Extract the (X, Y) coordinate from the center of the cell holding the provided text.  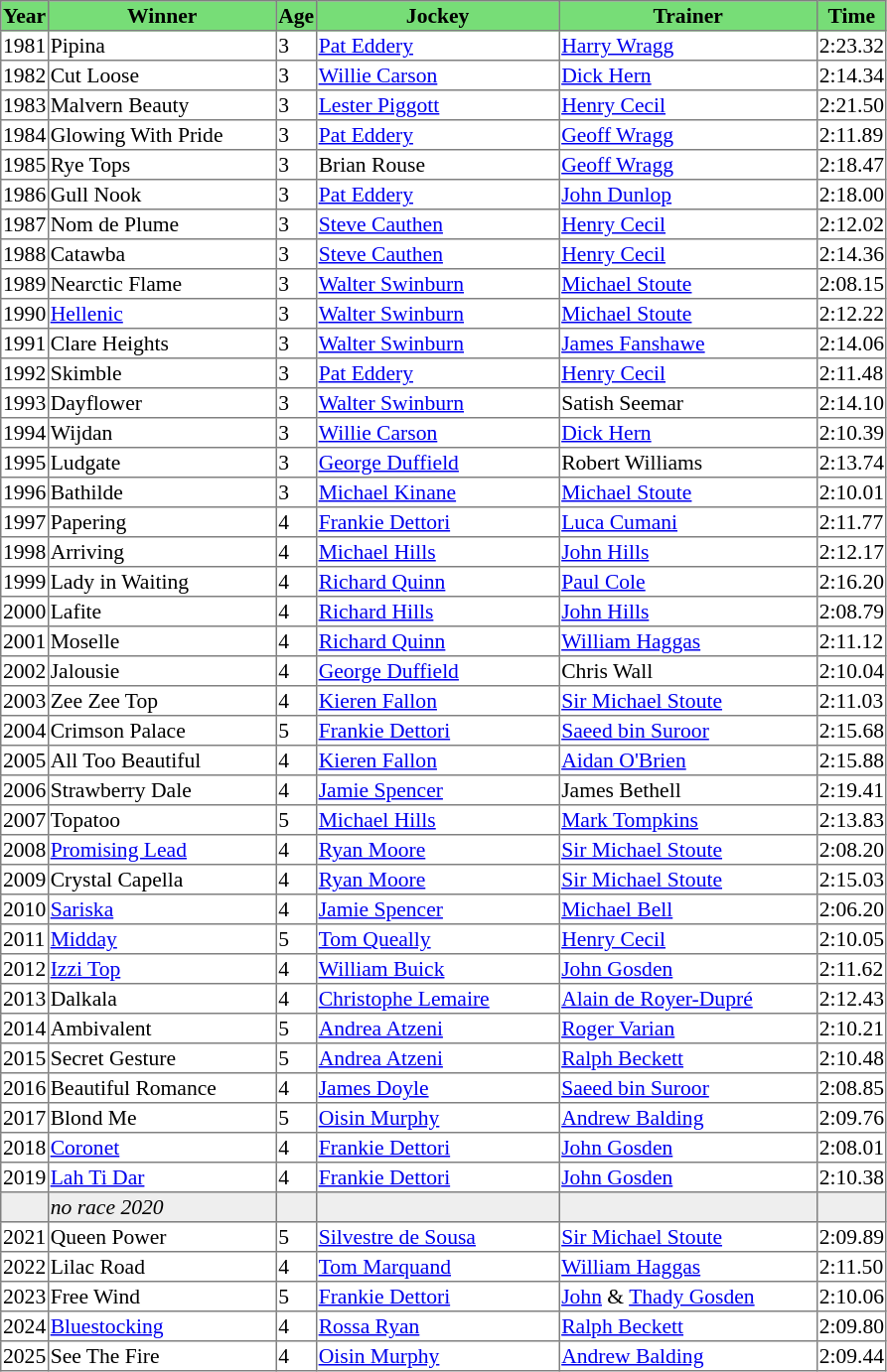
Lah Ti Dar (162, 1177)
2:14.34 (851, 75)
Silvestre de Sousa (437, 1237)
Paul Cole (688, 582)
2:19.41 (851, 790)
Moselle (162, 641)
Midday (162, 939)
2:15.68 (851, 731)
2023 (25, 1297)
Mark Tompkins (688, 820)
Chris Wall (688, 671)
Jalousie (162, 671)
Promising Lead (162, 850)
2:11.48 (851, 373)
2:13.74 (851, 463)
2:08.15 (851, 284)
Satish Seemar (688, 403)
2:12.22 (851, 314)
1996 (25, 492)
2:09.44 (851, 1356)
2015 (25, 1058)
2:21.50 (851, 105)
Nom de Plume (162, 224)
2:10.04 (851, 671)
Free Wind (162, 1297)
2:11.03 (851, 701)
Harry Wragg (688, 46)
2:10.01 (851, 492)
1992 (25, 373)
Coronet (162, 1148)
Winner (162, 16)
Blond Me (162, 1118)
Lester Piggott (437, 105)
2:10.06 (851, 1297)
1981 (25, 46)
2:08.85 (851, 1088)
Clare Heights (162, 343)
Topatoo (162, 820)
2002 (25, 671)
Hellenic (162, 314)
2:06.20 (851, 909)
Aidan O'Brien (688, 760)
2:09.89 (851, 1237)
See The Fire (162, 1356)
2000 (25, 612)
2:11.12 (851, 641)
2:09.76 (851, 1118)
Secret Gesture (162, 1058)
2:12.02 (851, 224)
Crystal Capella (162, 880)
1987 (25, 224)
Arriving (162, 552)
2019 (25, 1177)
Glowing With Pride (162, 135)
1986 (25, 195)
1985 (25, 165)
2008 (25, 850)
Pipina (162, 46)
2024 (25, 1326)
1991 (25, 343)
1989 (25, 284)
1988 (25, 254)
Gull Nook (162, 195)
1995 (25, 463)
2006 (25, 790)
Time (851, 16)
Robert Williams (688, 463)
2:11.62 (851, 969)
no race 2020 (162, 1207)
Bluestocking (162, 1326)
James Doyle (437, 1088)
James Bethell (688, 790)
2:16.20 (851, 582)
2014 (25, 1029)
2017 (25, 1118)
John & Thady Gosden (688, 1297)
2:09.80 (851, 1326)
2:12.17 (851, 552)
Catawba (162, 254)
Michael Bell (688, 909)
2:11.50 (851, 1267)
2018 (25, 1148)
2:14.06 (851, 343)
2016 (25, 1088)
2:10.48 (851, 1058)
2022 (25, 1267)
Sariska (162, 909)
2:08.79 (851, 612)
2:13.83 (851, 820)
1990 (25, 314)
1993 (25, 403)
Cut Loose (162, 75)
Bathilde (162, 492)
Wijdan (162, 433)
Nearctic Flame (162, 284)
Year (25, 16)
2:18.00 (851, 195)
Michael Kinane (437, 492)
Ambivalent (162, 1029)
2007 (25, 820)
2:10.38 (851, 1177)
2:10.21 (851, 1029)
Skimble (162, 373)
Christophe Lemaire (437, 999)
John Dunlop (688, 195)
2:08.20 (851, 850)
1997 (25, 522)
2001 (25, 641)
2004 (25, 731)
2021 (25, 1237)
Roger Varian (688, 1029)
Queen Power (162, 1237)
Richard Hills (437, 612)
Jockey (437, 16)
Lilac Road (162, 1267)
2011 (25, 939)
William Buick (437, 969)
Rye Tops (162, 165)
Strawberry Dale (162, 790)
2:23.32 (851, 46)
1984 (25, 135)
Tom Queally (437, 939)
2:12.43 (851, 999)
Beautiful Romance (162, 1088)
Tom Marquand (437, 1267)
Dayflower (162, 403)
2:14.36 (851, 254)
2009 (25, 880)
Izzi Top (162, 969)
2005 (25, 760)
Age (296, 16)
Trainer (688, 16)
Crimson Palace (162, 731)
James Fanshawe (688, 343)
2:08.01 (851, 1148)
1999 (25, 582)
2013 (25, 999)
2:10.05 (851, 939)
Malvern Beauty (162, 105)
Lafite (162, 612)
2:15.88 (851, 760)
1983 (25, 105)
Lady in Waiting (162, 582)
Brian Rouse (437, 165)
Rossa Ryan (437, 1326)
2:10.39 (851, 433)
2:18.47 (851, 165)
Ludgate (162, 463)
2003 (25, 701)
Dalkala (162, 999)
2:14.10 (851, 403)
1994 (25, 433)
Papering (162, 522)
1982 (25, 75)
2:11.89 (851, 135)
All Too Beautiful (162, 760)
2:15.03 (851, 880)
2:11.77 (851, 522)
2025 (25, 1356)
Alain de Royer-Dupré (688, 999)
1998 (25, 552)
2012 (25, 969)
2010 (25, 909)
Zee Zee Top (162, 701)
Luca Cumani (688, 522)
